Capture the cell that displays the provided text and extract its (x, y) central coordinate. 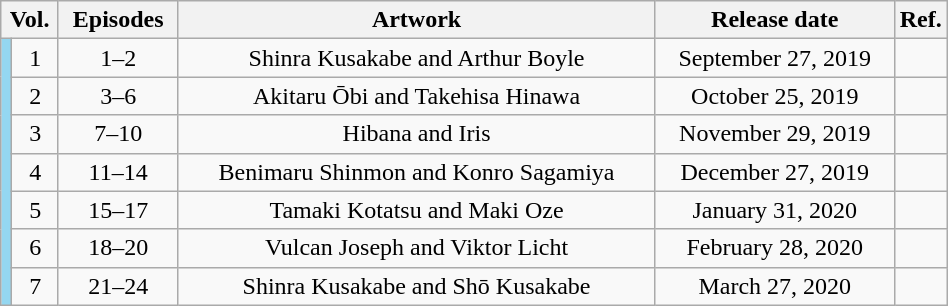
11–14 (118, 172)
Vulcan Joseph and Viktor Licht (416, 248)
March 27, 2020 (774, 286)
18–20 (118, 248)
5 (36, 210)
21–24 (118, 286)
3 (36, 134)
Benimaru Shinmon and Konro Sagamiya (416, 172)
Akitaru Ōbi and Takehisa Hinawa (416, 96)
Release date (774, 20)
Shinra Kusakabe and Shō Kusakabe (416, 286)
Hibana and Iris (416, 134)
November 29, 2019 (774, 134)
7–10 (118, 134)
Ref. (920, 20)
7 (36, 286)
Vol. (30, 20)
1 (36, 58)
January 31, 2020 (774, 210)
December 27, 2019 (774, 172)
2 (36, 96)
September 27, 2019 (774, 58)
15–17 (118, 210)
Artwork (416, 20)
6 (36, 248)
October 25, 2019 (774, 96)
Episodes (118, 20)
4 (36, 172)
Shinra Kusakabe and Arthur Boyle (416, 58)
3–6 (118, 96)
February 28, 2020 (774, 248)
Tamaki Kotatsu and Maki Oze (416, 210)
1–2 (118, 58)
